Determine the (x, y) coordinate at the center of the cell enclosing the given text.  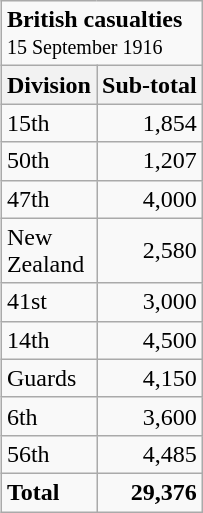
British casualties15 September 1916 (102, 34)
15th (48, 123)
4,150 (149, 378)
Guards (48, 378)
29,376 (149, 492)
6th (48, 416)
Total (48, 492)
2,580 (149, 250)
1,854 (149, 123)
14th (48, 340)
4,485 (149, 454)
50th (48, 161)
4,000 (149, 199)
Sub-total (149, 85)
3,600 (149, 416)
41st (48, 302)
3,000 (149, 302)
1,207 (149, 161)
47th (48, 199)
NewZealand (48, 250)
56th (48, 454)
Division (48, 85)
4,500 (149, 340)
